For the text-containing cell, return its midpoint in [x, y] coordinate format. 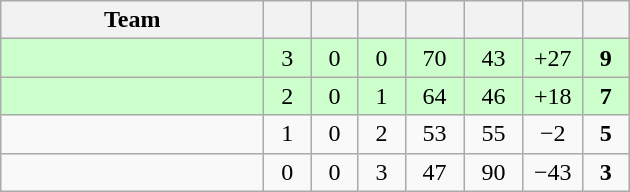
7 [606, 96]
−43 [552, 172]
43 [494, 58]
−2 [552, 134]
Team [132, 20]
46 [494, 96]
+18 [552, 96]
53 [434, 134]
9 [606, 58]
+27 [552, 58]
47 [434, 172]
70 [434, 58]
90 [494, 172]
5 [606, 134]
55 [494, 134]
64 [434, 96]
